Identify which cell holds the provided text, then report its (X, Y) central coordinate. 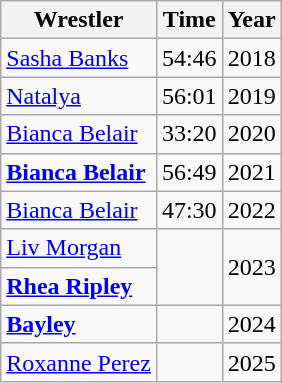
2022 (252, 210)
Year (252, 20)
Natalya (79, 96)
33:20 (189, 134)
Rhea Ripley (79, 286)
2021 (252, 172)
2018 (252, 58)
Bayley (79, 324)
54:46 (189, 58)
Wrestler (79, 20)
2019 (252, 96)
2024 (252, 324)
Sasha Banks (79, 58)
2023 (252, 267)
Time (189, 20)
2025 (252, 362)
56:49 (189, 172)
Liv Morgan (79, 248)
Roxanne Perez (79, 362)
2020 (252, 134)
56:01 (189, 96)
47:30 (189, 210)
